Pinpoint the cell where the given text exists, returning its (x, y) midpoint coordinate. 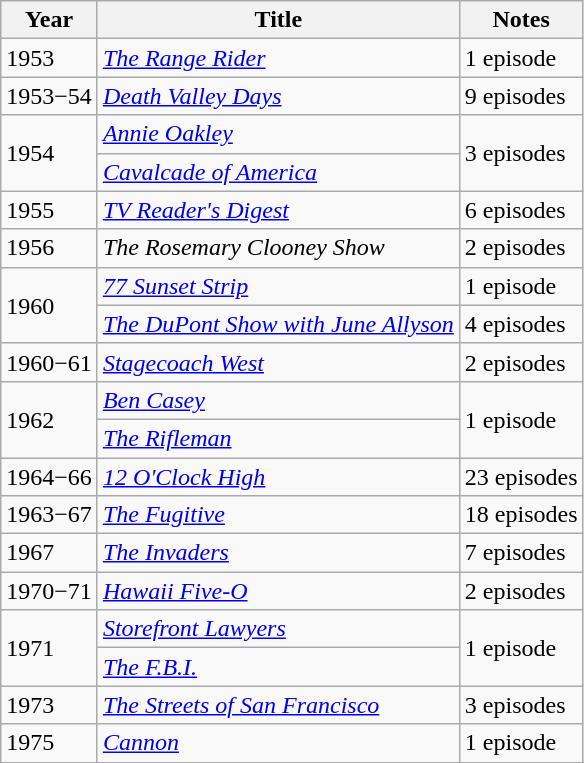
9 episodes (521, 96)
The DuPont Show with June Allyson (278, 324)
The Streets of San Francisco (278, 705)
1956 (50, 248)
1960−61 (50, 362)
Annie Oakley (278, 134)
Notes (521, 20)
Death Valley Days (278, 96)
1962 (50, 419)
77 Sunset Strip (278, 286)
1960 (50, 305)
The Rifleman (278, 438)
Storefront Lawyers (278, 629)
18 episodes (521, 515)
The F.B.I. (278, 667)
Year (50, 20)
TV Reader's Digest (278, 210)
The Invaders (278, 553)
Cavalcade of America (278, 172)
1955 (50, 210)
6 episodes (521, 210)
The Fugitive (278, 515)
1954 (50, 153)
Hawaii Five-O (278, 591)
1953−54 (50, 96)
1963−67 (50, 515)
Title (278, 20)
4 episodes (521, 324)
12 O'Clock High (278, 477)
1970−71 (50, 591)
Cannon (278, 743)
1953 (50, 58)
The Rosemary Clooney Show (278, 248)
1964−66 (50, 477)
1973 (50, 705)
The Range Rider (278, 58)
1975 (50, 743)
Stagecoach West (278, 362)
23 episodes (521, 477)
1971 (50, 648)
7 episodes (521, 553)
Ben Casey (278, 400)
1967 (50, 553)
